Output the (x, y) coordinate of the center of the cell containing the given text.  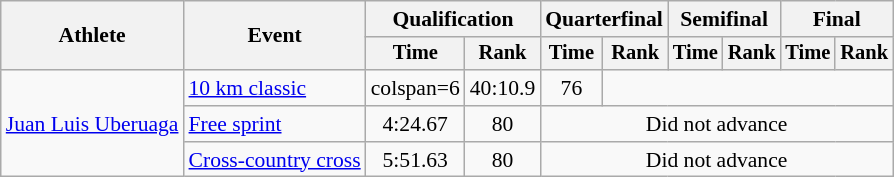
Athlete (92, 36)
Did not advance (716, 124)
80 (502, 124)
Free sprint (275, 124)
4:24.67 (416, 124)
76 (571, 88)
Event (275, 36)
Qualification (454, 19)
40:10.9 (502, 88)
Semifinal (724, 19)
10 km classic (275, 88)
Juan Luis Uberuaga (92, 124)
Quarterfinal (604, 19)
Final (836, 19)
colspan=6 (416, 88)
